Pinpoint the cell where the given text exists, returning its (X, Y) midpoint coordinate. 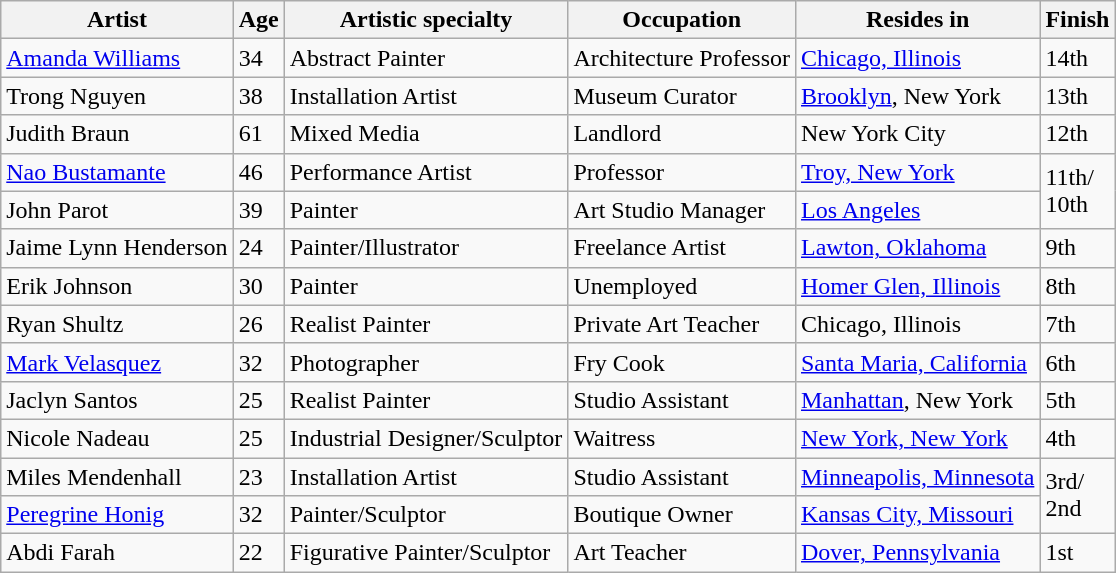
Occupation (682, 20)
Jaime Lynn Henderson (117, 248)
30 (258, 286)
Painter/Illustrator (426, 248)
Resides in (917, 20)
Trong Nguyen (117, 96)
24 (258, 248)
Boutique Owner (682, 515)
Kansas City, Missouri (917, 515)
46 (258, 172)
38 (258, 96)
Brooklyn, New York (917, 96)
Performance Artist (426, 172)
Erik Johnson (117, 286)
Peregrine Honig (117, 515)
Waitress (682, 438)
New York, New York (917, 438)
1st (1078, 553)
New York City (917, 134)
Art Studio Manager (682, 210)
Architecture Professor (682, 58)
Judith Braun (117, 134)
Lawton, Oklahoma (917, 248)
Mixed Media (426, 134)
John Parot (117, 210)
Abstract Painter (426, 58)
Unemployed (682, 286)
4th (1078, 438)
Manhattan, New York (917, 400)
Figurative Painter/Sculptor (426, 553)
Jaclyn Santos (117, 400)
61 (258, 134)
Troy, New York (917, 172)
Minneapolis, Minnesota (917, 477)
Amanda Williams (117, 58)
Nao Bustamante (117, 172)
Professor (682, 172)
6th (1078, 362)
22 (258, 553)
5th (1078, 400)
Abdi Farah (117, 553)
3rd/2nd (1078, 496)
39 (258, 210)
14th (1078, 58)
Santa Maria, California (917, 362)
Artist (117, 20)
Nicole Nadeau (117, 438)
9th (1078, 248)
11th/10th (1078, 191)
Fry Cook (682, 362)
Private Art Teacher (682, 324)
8th (1078, 286)
Industrial Designer/Sculptor (426, 438)
Photographer (426, 362)
Landlord (682, 134)
Age (258, 20)
Homer Glen, Illinois (917, 286)
Art Teacher (682, 553)
26 (258, 324)
Miles Mendenhall (117, 477)
34 (258, 58)
Los Angeles (917, 210)
23 (258, 477)
Painter/Sculptor (426, 515)
Finish (1078, 20)
Freelance Artist (682, 248)
13th (1078, 96)
12th (1078, 134)
Museum Curator (682, 96)
Mark Velasquez (117, 362)
7th (1078, 324)
Artistic specialty (426, 20)
Ryan Shultz (117, 324)
Dover, Pennsylvania (917, 553)
